Capture the cell that displays the provided text and extract its [x, y] central coordinate. 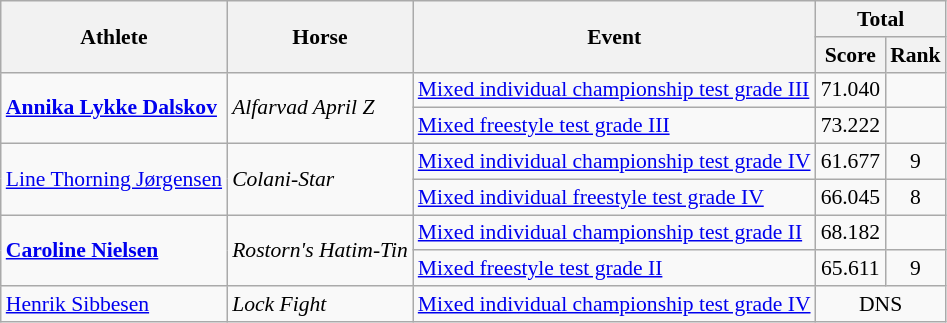
Annika Lykke Dalskov [114, 108]
73.222 [850, 126]
Score [850, 55]
Mixed freestyle test grade II [614, 269]
61.677 [850, 162]
71.040 [850, 90]
Mixed freestyle test grade III [614, 126]
66.045 [850, 197]
Mixed individual freestyle test grade IV [614, 197]
Athlete [114, 36]
Rostorn's Hatim-Tin [320, 250]
68.182 [850, 233]
65.611 [850, 269]
Caroline Nielsen [114, 250]
Line Thorning Jørgensen [114, 180]
Event [614, 36]
Alfarvad April Z [320, 108]
Mixed individual championship test grade II [614, 233]
8 [916, 197]
Henrik Sibbesen [114, 304]
DNS [881, 304]
Mixed individual championship test grade III [614, 90]
Lock Fight [320, 304]
Horse [320, 36]
Colani-Star [320, 180]
Rank [916, 55]
Total [881, 19]
